Provide the [x, y] coordinate of the cell's center where the given text is located.  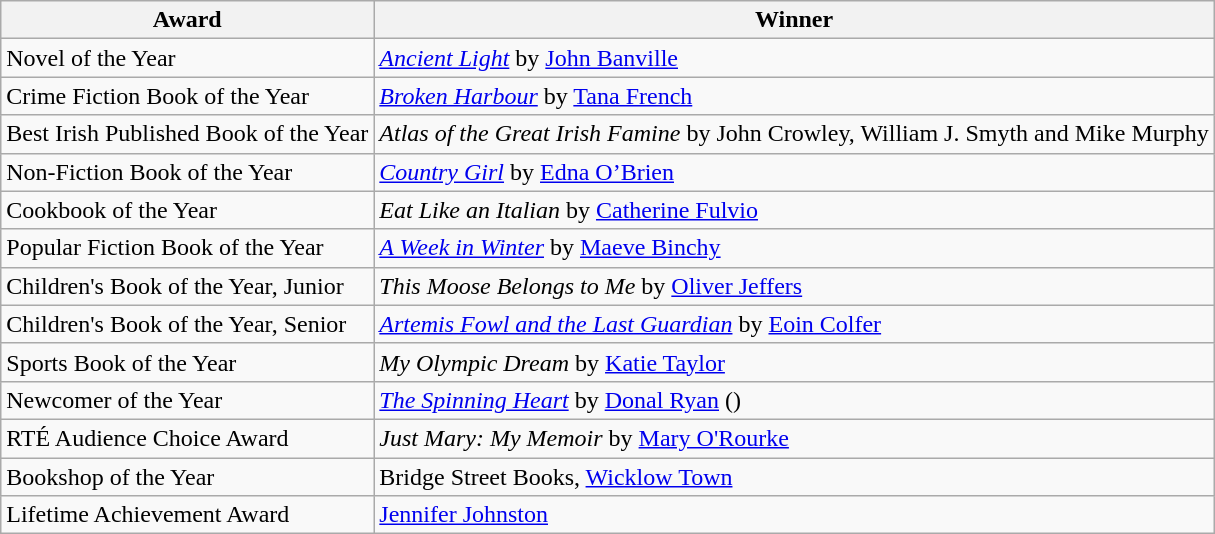
Broken Harbour by Tana French [794, 96]
Bookshop of the Year [188, 477]
Non-Fiction Book of the Year [188, 172]
Artemis Fowl and the Last Guardian by Eoin Colfer [794, 324]
Bridge Street Books, Wicklow Town [794, 477]
Best Irish Published Book of the Year [188, 134]
Lifetime Achievement Award [188, 515]
Winner [794, 20]
Crime Fiction Book of the Year [188, 96]
Newcomer of the Year [188, 400]
RTÉ Audience Choice Award [188, 438]
Children's Book of the Year, Junior [188, 286]
This Moose Belongs to Me by Oliver Jeffers [794, 286]
Atlas of the Great Irish Famine by John Crowley, William J. Smyth and Mike Murphy [794, 134]
Jennifer Johnston [794, 515]
A Week in Winter by Maeve Binchy [794, 248]
Novel of the Year [188, 58]
Award [188, 20]
Country Girl by Edna O’Brien [794, 172]
Cookbook of the Year [188, 210]
The Spinning Heart by Donal Ryan () [794, 400]
Popular Fiction Book of the Year [188, 248]
Just Mary: My Memoir by Mary O'Rourke [794, 438]
My Olympic Dream by Katie Taylor [794, 362]
Sports Book of the Year [188, 362]
Ancient Light by John Banville [794, 58]
Children's Book of the Year, Senior [188, 324]
Eat Like an Italian by Catherine Fulvio [794, 210]
